Capture the cell that displays the provided text and extract its [x, y] central coordinate. 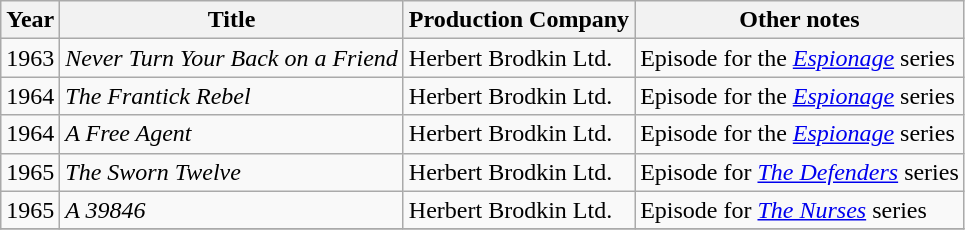
A Free Agent [232, 134]
Episode for The Defenders series [800, 172]
The Sworn Twelve [232, 172]
1963 [30, 58]
Never Turn Your Back on a Friend [232, 58]
Other notes [800, 20]
Production Company [518, 20]
The Frantick Rebel [232, 96]
Year [30, 20]
Episode for The Nurses series [800, 210]
A 39846 [232, 210]
Title [232, 20]
